Capture the cell that displays the provided text and extract its (x, y) central coordinate. 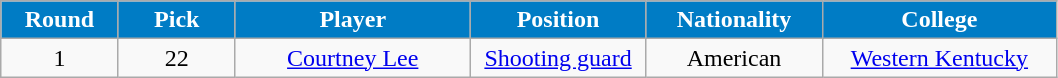
Courtney Lee (352, 58)
1 (60, 58)
Round (60, 20)
Shooting guard (558, 58)
College (940, 20)
Position (558, 20)
Western Kentucky (940, 58)
22 (176, 58)
Player (352, 20)
American (734, 58)
Nationality (734, 20)
Pick (176, 20)
